From the cell containing the given text, extract its center point as [X, Y] coordinate. 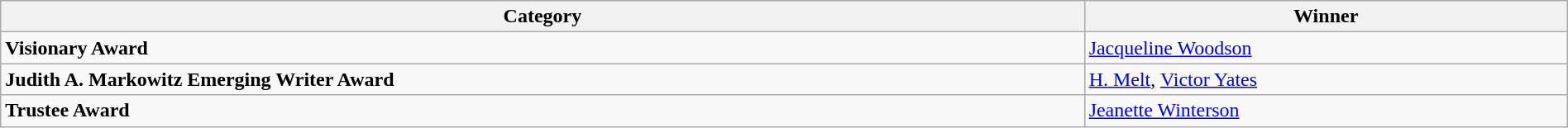
Jacqueline Woodson [1326, 48]
Winner [1326, 17]
Judith A. Markowitz Emerging Writer Award [543, 79]
Category [543, 17]
Visionary Award [543, 48]
H. Melt, Victor Yates [1326, 79]
Jeanette Winterson [1326, 111]
Trustee Award [543, 111]
